Capture the cell that displays the provided text and extract its [X, Y] central coordinate. 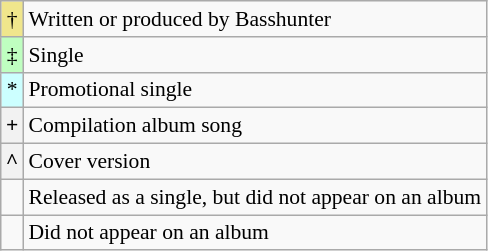
Cover version [254, 162]
Released as a single, but did not appear on an album [254, 197]
† [12, 19]
Did not appear on an album [254, 233]
+ [12, 126]
^ [12, 162]
Single [254, 55]
Promotional single [254, 90]
* [12, 90]
Compilation album song [254, 126]
Written or produced by Basshunter [254, 19]
‡ [12, 55]
